Detect which cell encompasses the target text, then output its [x, y] center coordinate. 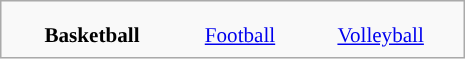
Volleyball [380, 35]
Football [240, 35]
Basketball [92, 35]
